Return the (X, Y) coordinate for the center point of the cell that contains the specified text.  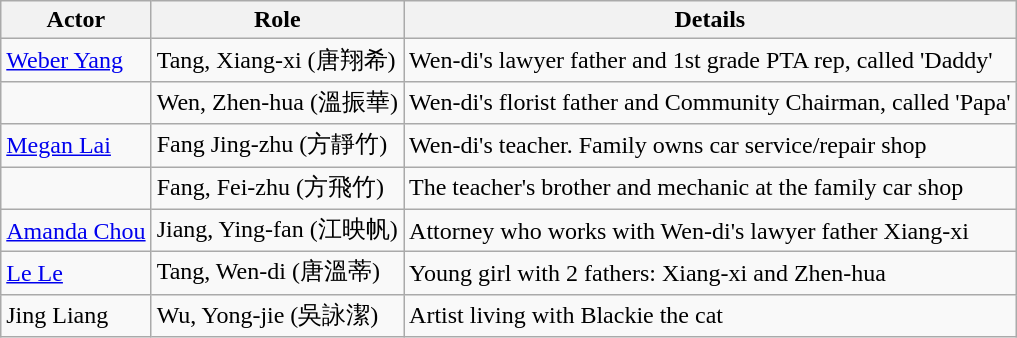
Tang, Xiang-xi (唐翔希) (277, 60)
Wu, Yong-jie (吳詠潔) (277, 316)
Wen-di's teacher. Family owns car service/repair shop (710, 146)
Fang Jing-zhu (方靜竹) (277, 146)
Jing Liang (76, 316)
Jiang, Ying-fan (江映帆) (277, 230)
Details (710, 20)
Wen, Zhen-hua (溫振華) (277, 102)
Artist living with Blackie the cat (710, 316)
Le Le (76, 274)
Attorney who works with Wen-di's lawyer father Xiang-xi (710, 230)
Role (277, 20)
Weber Yang (76, 60)
Actor (76, 20)
Wen-di's florist father and Community Chairman, called 'Papa' (710, 102)
Wen-di's lawyer father and 1st grade PTA rep, called 'Daddy' (710, 60)
Amanda Chou (76, 230)
Megan Lai (76, 146)
Young girl with 2 fathers: Xiang-xi and Zhen-hua (710, 274)
Tang, Wen-di (唐溫蒂) (277, 274)
Fang, Fei-zhu (方飛竹) (277, 188)
The teacher's brother and mechanic at the family car shop (710, 188)
